Determine the [X, Y] coordinate at the center of the cell enclosing the given text.  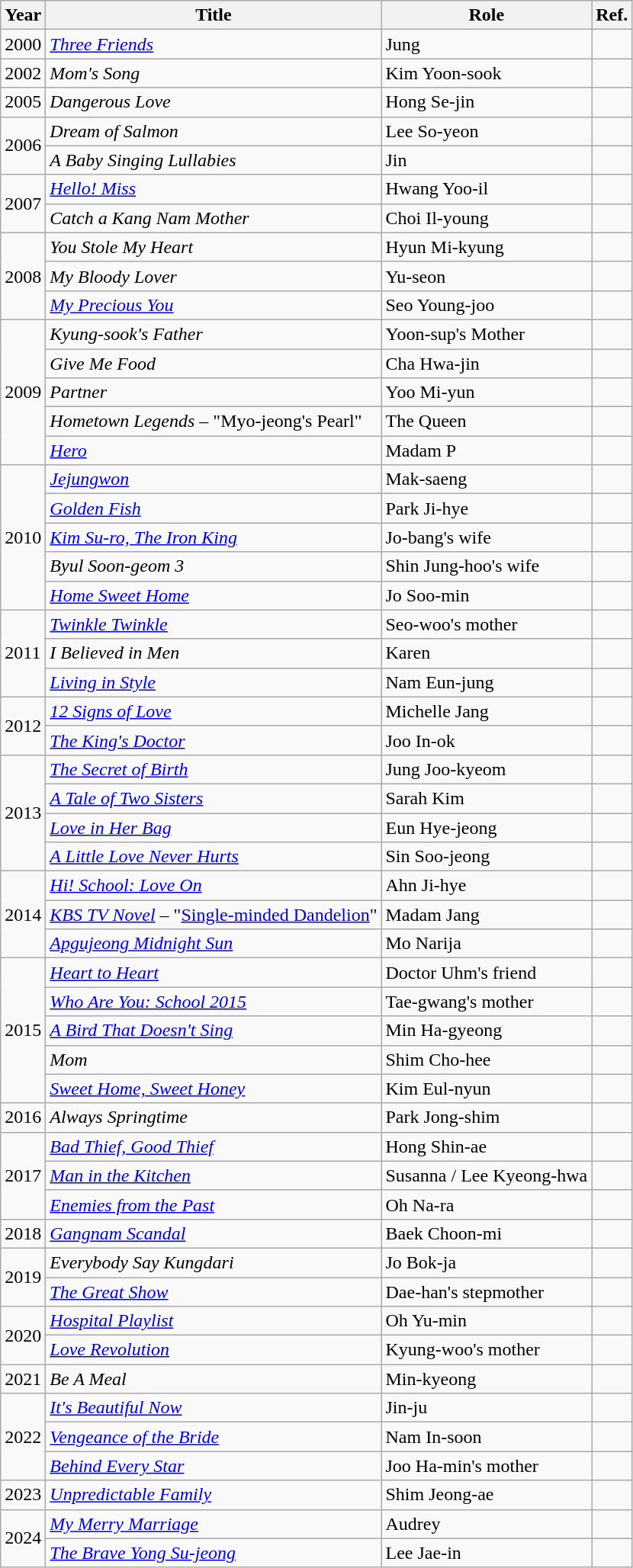
Mom [214, 1060]
Jung [487, 44]
Kim Eul-nyun [487, 1089]
Dream of Salmon [214, 131]
Doctor Uhm's friend [487, 973]
Kim Su-ro, The Iron King [214, 537]
Choi Il-young [487, 218]
2016 [23, 1117]
Enemies from the Past [214, 1204]
2023 [23, 1495]
Everybody Say Kungdari [214, 1262]
Nam Eun-jung [487, 682]
Hi! School: Love On [214, 886]
Seo-woo's mother [487, 624]
Dae-han's stepmother [487, 1292]
Sweet Home, Sweet Honey [214, 1089]
Eun Hye-jeong [487, 827]
Yu-seon [487, 276]
Hello! Miss [214, 189]
2014 [23, 915]
Karen [487, 653]
A Tale of Two Sisters [214, 798]
12 Signs of Love [214, 711]
Lee So-yeon [487, 131]
Be A Meal [214, 1379]
The Secret of Birth [214, 769]
Mo Narija [487, 944]
Min-kyeong [487, 1379]
Vengeance of the Bride [214, 1437]
2000 [23, 44]
Joo In-ok [487, 740]
Shim Cho-hee [487, 1060]
2008 [23, 276]
Love in Her Bag [214, 827]
Role [487, 15]
Min Ha-gyeong [487, 1031]
Ahn Ji-hye [487, 886]
Hong Se-jin [487, 102]
Bad Thief, Good Thief [214, 1146]
Golden Fish [214, 508]
Cha Hwa-jin [487, 364]
Baek Choon-mi [487, 1233]
2009 [23, 392]
Jung Joo-kyeom [487, 769]
My Bloody Lover [214, 276]
Seo Young-joo [487, 305]
Heart to Heart [214, 973]
Park Jong-shim [487, 1117]
Sin Soo-jeong [487, 857]
2007 [23, 204]
Joo Ha-min's mother [487, 1466]
Shim Jeong-ae [487, 1495]
Yoon-sup's Mother [487, 334]
Always Springtime [214, 1117]
Oh Yu-min [487, 1321]
Madam P [487, 451]
2024 [23, 1538]
I Believed in Men [214, 653]
The King's Doctor [214, 740]
2020 [23, 1336]
The Brave Yong Su-jeong [214, 1553]
Year [23, 15]
2010 [23, 537]
Twinkle Twinkle [214, 624]
Susanna / Lee Kyeong-hwa [487, 1175]
Jo Soo-min [487, 595]
Behind Every Star [214, 1466]
Love Revolution [214, 1350]
Jin-ju [487, 1408]
Title [214, 15]
The Great Show [214, 1292]
Hong Shin-ae [487, 1146]
Hero [214, 451]
Three Friends [214, 44]
Madam Jang [487, 915]
Nam In-soon [487, 1437]
Yoo Mi-yun [487, 393]
Living in Style [214, 682]
Partner [214, 393]
A Baby Singing Lullabies [214, 160]
Gangnam Scandal [214, 1233]
Hospital Playlist [214, 1321]
Mom's Song [214, 73]
Man in the Kitchen [214, 1175]
My Merry Marriage [214, 1524]
It's Beautiful Now [214, 1408]
Kim Yoon-sook [487, 73]
2011 [23, 653]
Kyung-woo's mother [487, 1350]
Tae-gwang's mother [487, 1002]
You Stole My Heart [214, 247]
Lee Jae-in [487, 1553]
Hwang Yoo-il [487, 189]
Mak-saeng [487, 479]
Jin [487, 160]
Kyung-sook's Father [214, 334]
A Little Love Never Hurts [214, 857]
Shin Jung-hoo's wife [487, 566]
2015 [23, 1031]
A Bird That Doesn't Sing [214, 1031]
Catch a Kang Nam Mother [214, 218]
Oh Na-ra [487, 1204]
2012 [23, 726]
KBS TV Novel – "Single-minded Dandelion" [214, 915]
Apgujeong Midnight Sun [214, 944]
2002 [23, 73]
Unpredictable Family [214, 1495]
2006 [23, 146]
2021 [23, 1379]
Audrey [487, 1524]
Sarah Kim [487, 798]
2022 [23, 1437]
Jejungwon [214, 479]
Byul Soon-geom 3 [214, 566]
2005 [23, 102]
The Queen [487, 422]
Michelle Jang [487, 711]
Hometown Legends – "Myo-jeong's Pearl" [214, 422]
Who Are You: School 2015 [214, 1002]
Ref. [612, 15]
2017 [23, 1175]
Park Ji-hye [487, 508]
Dangerous Love [214, 102]
Jo-bang's wife [487, 537]
2018 [23, 1233]
My Precious You [214, 305]
2019 [23, 1277]
Jo Bok-ja [487, 1262]
2013 [23, 813]
Give Me Food [214, 364]
Home Sweet Home [214, 595]
Hyun Mi-kyung [487, 247]
